For the text-containing cell, return its midpoint in [X, Y] coordinate format. 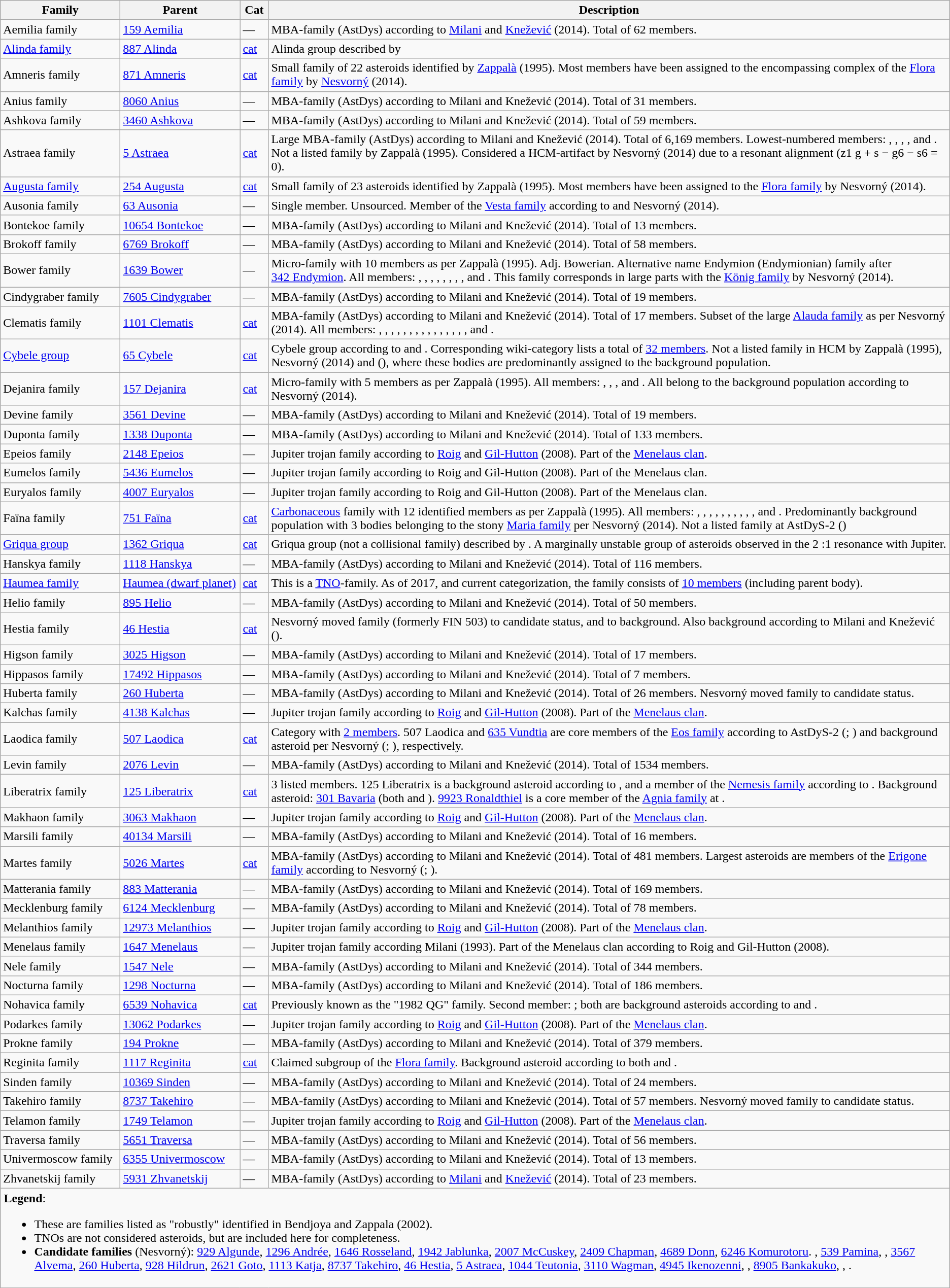
Ausonia family [60, 205]
Claimed subgroup of the Flora family. Background asteroid according to both and . [609, 1063]
Micro-family with 5 members as per Zappalà (1995). All members: , , , and . All belong to the background population according to Nesvorný (2014). [609, 389]
Alinda group described by [609, 49]
Prokne family [60, 1043]
Cindygraber family [60, 297]
Family [60, 10]
Griqua group (not a collisional family) described by . A marginally unstable group of asteroids observed in the 2 :1 resonance with Jupiter. [609, 544]
2148 Epeios [180, 454]
MBA-family (AstDys) according to Milani and Knežević (2014). Total of 57 members. Nesvorný moved family to candidate status. [609, 1101]
Small family of 23 asteroids identified by Zappalà (1995). Most members have been assigned to the Flora family by Nesvorný (2014). [609, 186]
194 Prokne [180, 1043]
Previously known as the "1982 QG" family. Second member: ; both are background asteroids according to and . [609, 1004]
MBA-family (AstDys) according to Milani and Knežević (2014). Total of 78 members. [609, 908]
1101 Clematis [180, 323]
Single member. Unsourced. Member of the Vesta family according to and Nesvorný (2014). [609, 205]
Epeios family [60, 454]
MBA-family (AstDys) according to Milani and Knežević (2014). Total of 16 members. [609, 837]
Astraea family [60, 153]
Nohavica family [60, 1004]
13062 Podarkes [180, 1024]
2076 Levin [180, 765]
254 Augusta [180, 186]
10654 Bontekoe [180, 225]
Makhaon family [60, 817]
MBA-family (AstDys) according to Milani and Knežević (2014). Total of 50 members. [609, 602]
3025 Higson [180, 654]
895 Helio [180, 602]
Matterania family [60, 889]
Euryalos family [60, 492]
Bontekoe family [60, 225]
Faïna family [60, 518]
5931 Zhvanetskij [180, 1178]
63 Ausonia [180, 205]
Griqua group [60, 544]
Martes family [60, 862]
Bower family [60, 270]
Duponta family [60, 434]
Kalchas family [60, 713]
MBA-family (AstDys) according to Milani and Knežević (2014). Total of 59 members. [609, 120]
Clematis family [60, 323]
Nele family [60, 966]
1639 Bower [180, 270]
MBA-family (AstDys) according to Milani and Knežević (2014). Total of 17 members. [609, 654]
Haumea family [60, 583]
Dejanira family [60, 389]
260 Huberta [180, 693]
1362 Griqua [180, 544]
Mecklenburg family [60, 908]
157 Dejanira [180, 389]
1338 Duponta [180, 434]
MBA-family (AstDys) according to Milani and Knežević (2014). Total of 116 members. [609, 564]
125 Liberatrix [180, 791]
Alinda family [60, 49]
3063 Makhaon [180, 817]
10369 Sinden [180, 1082]
883 Matterania [180, 889]
MBA-family (AstDys) according to Milani and Knežević (2014). Total of 24 members. [609, 1082]
MBA-family (AstDys) according to Milani and Knežević (2014). Total of 169 members. [609, 889]
Description [609, 10]
Brokoff family [60, 244]
MBA-family (AstDys) according to Milani and Knežević (2014). Total of 344 members. [609, 966]
Melanthios family [60, 927]
Cybele group [60, 356]
Takehiro family [60, 1101]
MBA-family (AstDys) according to Milani and Knežević (2014). Total of 379 members. [609, 1043]
Telamon family [60, 1121]
4007 Euryalos [180, 492]
MBA-family (AstDys) according to Milani and Knežević (2014). Total of 23 members. [609, 1178]
Amneris family [60, 75]
6355 Univermoscow [180, 1159]
Sinden family [60, 1082]
Higson family [60, 654]
MBA-family (AstDys) according to Milani and Knežević (2014). Total of 1534 members. [609, 765]
65 Cybele [180, 356]
Marsili family [60, 837]
507 Laodica [180, 739]
Traversa family [60, 1140]
6124 Mecklenburg [180, 908]
Devine family [60, 415]
1547 Nele [180, 966]
Laodica family [60, 739]
MBA-family (AstDys) according to Milani and Knežević (2014). Total of 62 members. [609, 29]
5026 Martes [180, 862]
Huberta family [60, 693]
Nocturna family [60, 985]
8060 Anius [180, 101]
Levin family [60, 765]
Cat [254, 10]
Hanskya family [60, 564]
Hippasos family [60, 674]
3460 Ashkova [180, 120]
Hestia family [60, 628]
8737 Takehiro [180, 1101]
Aemilia family [60, 29]
Haumea (dwarf planet) [180, 583]
159 Aemilia [180, 29]
6539 Nohavica [180, 1004]
1298 Nocturna [180, 985]
4138 Kalchas [180, 713]
Helio family [60, 602]
MBA-family (AstDys) according to Milani and Knežević (2014). Total of 58 members. [609, 244]
MBA-family (AstDys) according to Milani and Knežević (2014). Total of 56 members. [609, 1140]
6769 Brokoff [180, 244]
12973 Melanthios [180, 927]
Podarkes family [60, 1024]
5651 Traversa [180, 1140]
Nesvorný moved family (formerly FIN 503) to candidate status, and to background. Also background according to Milani and Knežević (). [609, 628]
Eumelos family [60, 473]
Univermoscow family [60, 1159]
751 Faïna [180, 518]
1749 Telamon [180, 1121]
3561 Devine [180, 415]
1118 Hanskya [180, 564]
Menelaus family [60, 947]
Zhvanetskij family [60, 1178]
Liberatrix family [60, 791]
5 Astraea [180, 153]
871 Amneris [180, 75]
1647 Menelaus [180, 947]
1117 Reginita [180, 1063]
MBA-family (AstDys) according to Milani and Knežević (2014). Total of 31 members. [609, 101]
MBA-family (AstDys) according to Milani and Knežević (2014). Total of 133 members. [609, 434]
46 Hestia [180, 628]
40134 Marsili [180, 837]
MBA-family (AstDys) according to Milani and Knežević (2014). Total of 26 members. Nesvorný moved family to candidate status. [609, 693]
MBA-family (AstDys) according to Milani and Knežević (2014). Total of 186 members. [609, 985]
Ashkova family [60, 120]
887 Alinda [180, 49]
Anius family [60, 101]
5436 Eumelos [180, 473]
17492 Hippasos [180, 674]
7605 Cindygraber [180, 297]
Parent [180, 10]
Reginita family [60, 1063]
This is a TNO-family. As of 2017, and current categorization, the family consists of 10 members (including parent body). [609, 583]
MBA-family (AstDys) according to Milani and Knežević (2014). Total of 7 members. [609, 674]
Jupiter trojan family according Milani (1993). Part of the Menelaus clan according to Roig and Gil-Hutton (2008). [609, 947]
Augusta family [60, 186]
